Return the [X, Y] coordinate for the center point of the cell that contains the specified text.  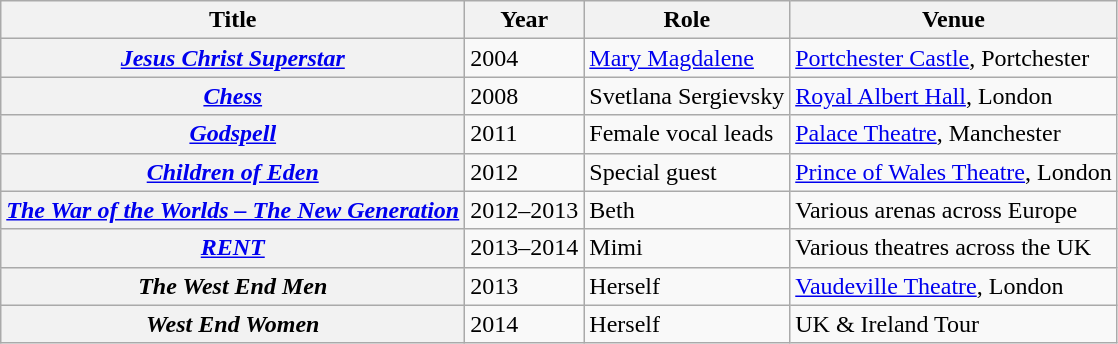
UK & Ireland Tour [954, 324]
Vaudeville Theatre, London [954, 286]
Year [524, 20]
2012 [524, 172]
RENT [233, 248]
2014 [524, 324]
Mimi [687, 248]
Godspell [233, 134]
Jesus Christ Superstar [233, 58]
Royal Albert Hall, London [954, 96]
Palace Theatre, Manchester [954, 134]
2012–2013 [524, 210]
Role [687, 20]
West End Women [233, 324]
Venue [954, 20]
Mary Magdalene [687, 58]
2008 [524, 96]
The War of the Worlds – The New Generation [233, 210]
Title [233, 20]
Beth [687, 210]
Prince of Wales Theatre, London [954, 172]
2013–2014 [524, 248]
Portchester Castle, Portchester [954, 58]
Special guest [687, 172]
2004 [524, 58]
2011 [524, 134]
2013 [524, 286]
Various theatres across the UK [954, 248]
Female vocal leads [687, 134]
Various arenas across Europe [954, 210]
Chess [233, 96]
Children of Eden [233, 172]
The West End Men [233, 286]
Svetlana Sergievsky [687, 96]
